Identify which cell holds the provided text, then report its [x, y] central coordinate. 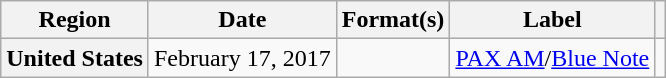
Label [552, 20]
PAX AM/Blue Note [552, 58]
Region [75, 20]
February 17, 2017 [242, 58]
Date [242, 20]
Format(s) [393, 20]
United States [75, 58]
